Detect which cell encompasses the target text, then output its [x, y] center coordinate. 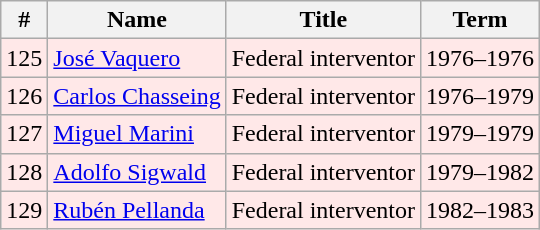
1979–1982 [480, 172]
128 [24, 172]
Title [323, 20]
1979–1979 [480, 134]
129 [24, 210]
125 [24, 58]
Adolfo Sigwald [137, 172]
José Vaquero [137, 58]
Name [137, 20]
1982–1983 [480, 210]
# [24, 20]
1976–1976 [480, 58]
Carlos Chasseing [137, 96]
126 [24, 96]
127 [24, 134]
Term [480, 20]
Rubén Pellanda [137, 210]
Miguel Marini [137, 134]
1976–1979 [480, 96]
